Scan for the cell matching the given text and deliver its (x, y) coordinate at center. 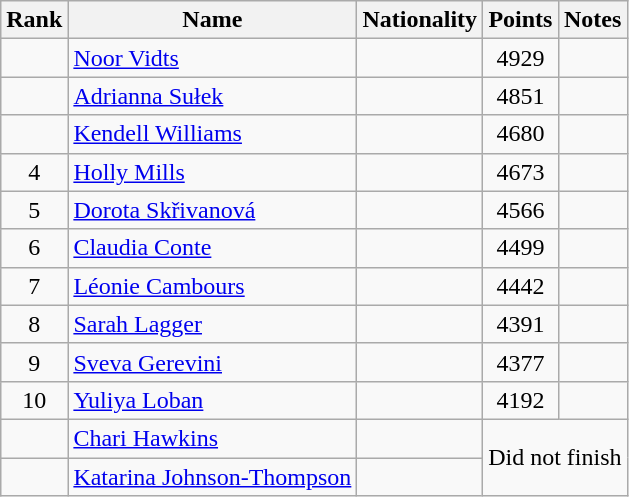
Chari Hawkins (212, 438)
4192 (521, 400)
Noor Vidts (212, 58)
4680 (521, 134)
Claudia Conte (212, 248)
10 (34, 400)
Nationality (420, 20)
Dorota Skřivanová (212, 210)
8 (34, 324)
Sveva Gerevini (212, 362)
4499 (521, 248)
Did not finish (555, 457)
4851 (521, 96)
Adrianna Sułek (212, 96)
Rank (34, 20)
4673 (521, 172)
Sarah Lagger (212, 324)
Points (521, 20)
4 (34, 172)
Kendell Williams (212, 134)
Notes (592, 20)
4377 (521, 362)
Yuliya Loban (212, 400)
Holly Mills (212, 172)
Katarina Johnson-Thompson (212, 477)
9 (34, 362)
5 (34, 210)
4391 (521, 324)
4442 (521, 286)
Name (212, 20)
Léonie Cambours (212, 286)
7 (34, 286)
4566 (521, 210)
4929 (521, 58)
6 (34, 248)
